Identify which cell holds the provided text, then report its (X, Y) central coordinate. 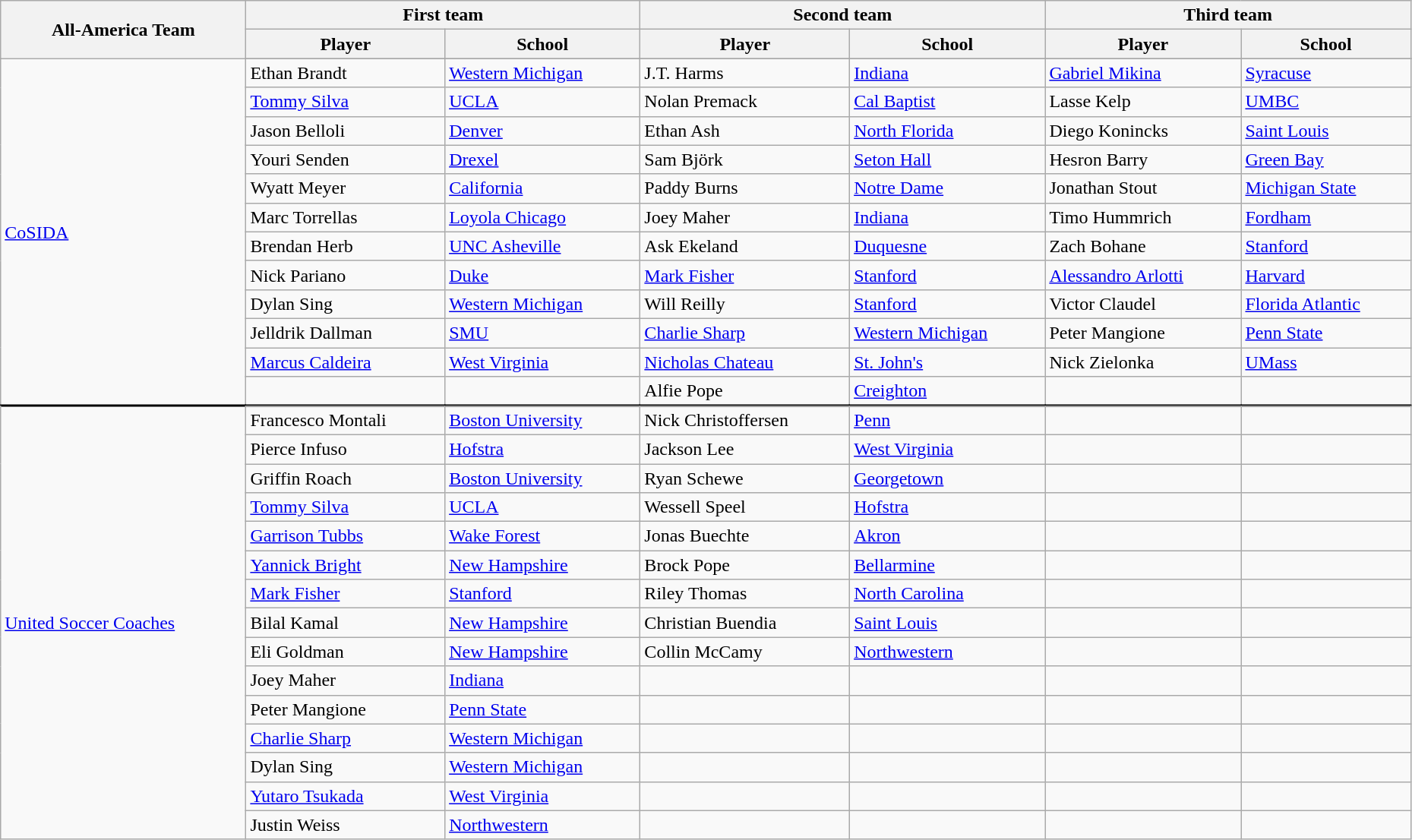
Ethan Ash (745, 131)
Notre Dame (948, 188)
Michigan State (1326, 188)
Third team (1227, 15)
Ethan Brandt (346, 73)
Jonas Buechte (745, 536)
Denver (542, 131)
Wake Forest (542, 536)
Green Bay (1326, 159)
Jason Belloli (346, 131)
Victor Claudel (1143, 304)
Griffin Roach (346, 478)
Nick Christoffersen (745, 420)
All-America Team (123, 30)
Bellarmine (948, 565)
Florida Atlantic (1326, 304)
Brendan Herb (346, 246)
Youri Senden (346, 159)
Penn (948, 420)
Nick Zielonka (1143, 362)
Alfie Pope (745, 392)
Garrison Tubbs (346, 536)
Loyola Chicago (542, 217)
Bilal Kamal (346, 623)
Zach Bohane (1143, 246)
SMU (542, 333)
Duquesne (948, 246)
Nolan Premack (745, 102)
Gabriel Mikina (1143, 73)
Harvard (1326, 275)
UMBC (1326, 102)
First team (444, 15)
Wessell Speel (745, 507)
Ryan Schewe (745, 478)
Cal Baptist (948, 102)
St. John's (948, 362)
Wyatt Meyer (346, 188)
Duke (542, 275)
Second team (843, 15)
Riley Thomas (745, 594)
United Soccer Coaches (123, 623)
Nicholas Chateau (745, 362)
Georgetown (948, 478)
North Florida (948, 131)
Yannick Bright (346, 565)
Hesron Barry (1143, 159)
J.T. Harms (745, 73)
Yutaro Tsukada (346, 796)
Francesco Montali (346, 420)
CoSIDA (123, 232)
Akron (948, 536)
Collin McCamy (745, 652)
Fordham (1326, 217)
Sam Björk (745, 159)
California (542, 188)
Seton Hall (948, 159)
Creighton (948, 392)
Timo Hummrich (1143, 217)
Marc Torrellas (346, 217)
Syracuse (1326, 73)
Jonathan Stout (1143, 188)
Christian Buendia (745, 623)
Paddy Burns (745, 188)
UNC Asheville (542, 246)
Jelldrik Dallman (346, 333)
North Carolina (948, 594)
Will Reilly (745, 304)
Ask Ekeland (745, 246)
Lasse Kelp (1143, 102)
Brock Pope (745, 565)
Drexel (542, 159)
Alessandro Arlotti (1143, 275)
Eli Goldman (346, 652)
Pierce Infuso (346, 449)
UMass (1326, 362)
Jackson Lee (745, 449)
Nick Pariano (346, 275)
Marcus Caldeira (346, 362)
Diego Konincks (1143, 131)
Justin Weiss (346, 825)
